Capture the cell that displays the provided text and extract its (x, y) central coordinate. 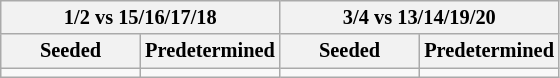
3/4 vs 13/14/19/20 (420, 17)
1/2 vs 15/16/17/18 (140, 17)
